For the text-containing cell, return its midpoint in [X, Y] coordinate format. 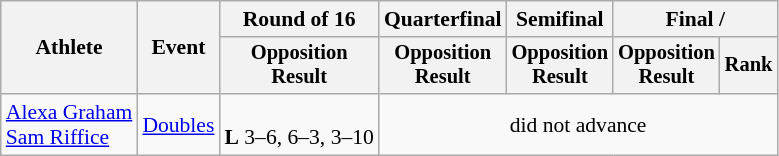
L 3–6, 6–3, 3–10 [298, 124]
Rank [749, 66]
Athlete [70, 48]
Alexa GrahamSam Riffice [70, 124]
Final / [695, 19]
did not advance [578, 124]
Event [178, 48]
Doubles [178, 124]
Round of 16 [298, 19]
Semifinal [560, 19]
Quarterfinal [443, 19]
